Determine the (x, y) coordinate at the center of the cell enclosing the given text.  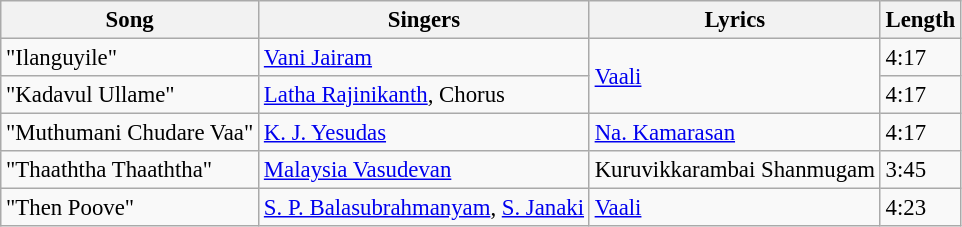
K. J. Yesudas (424, 133)
S. P. Balasubrahmanyam, S. Janaki (424, 208)
Malaysia Vasudevan (424, 170)
"Muthumani Chudare Vaa" (130, 133)
"Kadavul Ullame" (130, 95)
Na. Kamarasan (734, 133)
3:45 (920, 170)
Lyrics (734, 20)
Song (130, 20)
Singers (424, 20)
Kuruvikkarambai Shanmugam (734, 170)
"Ilanguyile" (130, 58)
4:23 (920, 208)
"Thaaththa Thaaththa" (130, 170)
"Then Poove" (130, 208)
Latha Rajinikanth, Chorus (424, 95)
Length (920, 20)
Vani Jairam (424, 58)
